For the text-containing cell, return its midpoint in (x, y) coordinate format. 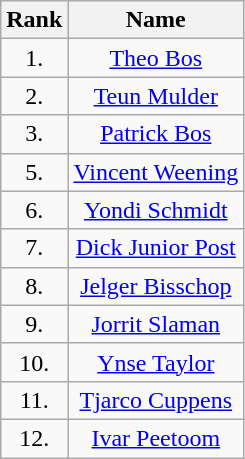
Tjarco Cuppens (156, 400)
Dick Junior Post (156, 248)
6. (34, 210)
Jorrit Slaman (156, 324)
11. (34, 400)
10. (34, 362)
Ynse Taylor (156, 362)
Name (156, 20)
5. (34, 172)
7. (34, 248)
Teun Mulder (156, 96)
Yondi Schmidt (156, 210)
Vincent Weening (156, 172)
2. (34, 96)
Rank (34, 20)
3. (34, 134)
1. (34, 58)
Patrick Bos (156, 134)
8. (34, 286)
Ivar Peetoom (156, 438)
12. (34, 438)
9. (34, 324)
Theo Bos (156, 58)
Jelger Bisschop (156, 286)
